Pinpoint the cell where the given text exists, returning its [X, Y] midpoint coordinate. 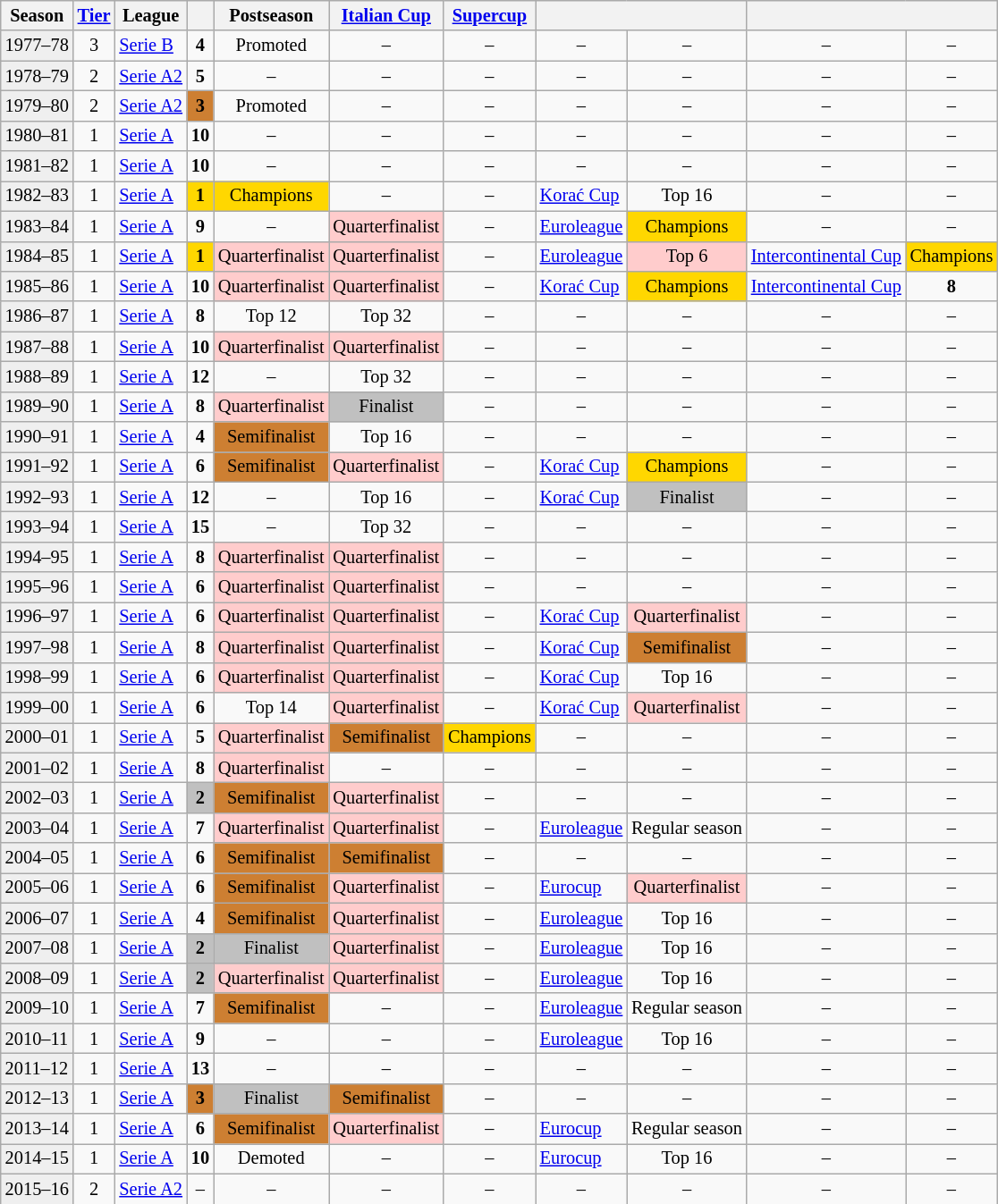
2003–04 [38, 828]
Demoted [272, 1158]
1977–78 [38, 46]
2014–15 [38, 1158]
1979–80 [38, 105]
2013–14 [38, 1129]
2007–08 [38, 948]
1988–89 [38, 376]
1986–87 [38, 316]
1981–82 [38, 166]
1999–00 [38, 707]
2011–12 [38, 1068]
1992–93 [38, 497]
1980–81 [38, 136]
2010–11 [38, 1039]
1984–85 [38, 257]
1987–88 [38, 347]
1978–79 [38, 76]
1997–98 [38, 647]
Serie B [150, 46]
1991–92 [38, 467]
1989–90 [38, 407]
Italian Cup [386, 15]
Postseason [272, 15]
2015–16 [38, 1189]
2000–01 [38, 737]
2001–02 [38, 768]
1993–94 [38, 526]
Top 6 [687, 257]
Top 14 [272, 707]
1990–91 [38, 437]
1982–83 [38, 196]
1996–97 [38, 617]
Tier [95, 15]
2008–09 [38, 978]
1983–84 [38, 226]
League [150, 15]
15 [200, 526]
13 [200, 1068]
1998–99 [38, 678]
2006–07 [38, 918]
2002–03 [38, 797]
1994–95 [38, 557]
1985–86 [38, 286]
2005–06 [38, 888]
2012–13 [38, 1099]
2009–10 [38, 1008]
1995–96 [38, 587]
Top 12 [272, 316]
Supercup [490, 15]
Season [38, 15]
2004–05 [38, 858]
